Output the (X, Y) coordinate of the center of the cell containing the given text.  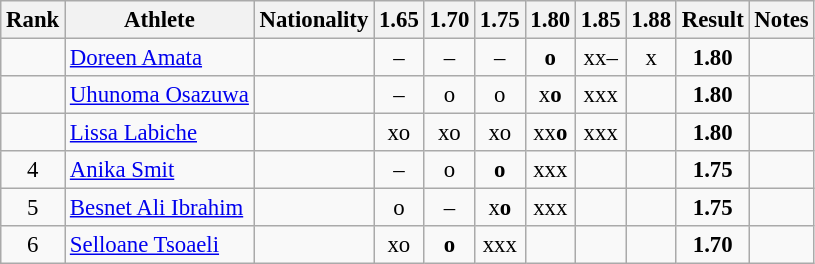
Notes (782, 20)
1.88 (651, 20)
Anika Smit (160, 170)
Lissa Labiche (160, 133)
Athlete (160, 20)
x (651, 58)
Nationality (314, 20)
5 (33, 208)
Besnet Ali Ibrahim (160, 208)
xxo (550, 133)
xx– (600, 58)
Uhunoma Osazuwa (160, 95)
Result (712, 20)
Selloane Tsoaeli (160, 245)
6 (33, 245)
Doreen Amata (160, 58)
1.85 (600, 20)
1.65 (399, 20)
4 (33, 170)
Rank (33, 20)
